Return the (X, Y) coordinate for the center point of the cell that contains the specified text.  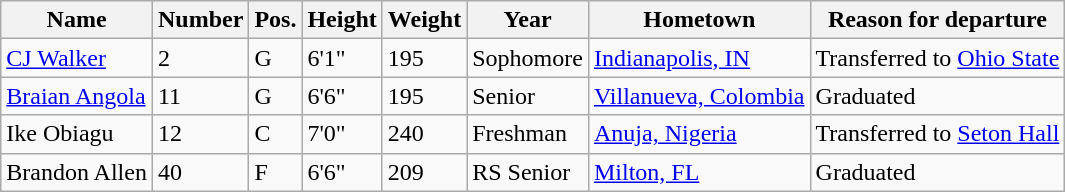
Villanueva, Colombia (699, 96)
Sophomore (528, 58)
Ike Obiagu (77, 134)
6'1" (342, 58)
RS Senior (528, 172)
2 (200, 58)
Weight (424, 20)
Transferred to Seton Hall (938, 134)
240 (424, 134)
Hometown (699, 20)
CJ Walker (77, 58)
F (276, 172)
Pos. (276, 20)
Number (200, 20)
209 (424, 172)
Reason for departure (938, 20)
Brandon Allen (77, 172)
Braian Angola (77, 96)
7'0" (342, 134)
12 (200, 134)
Milton, FL (699, 172)
11 (200, 96)
Anuja, Nigeria (699, 134)
Senior (528, 96)
C (276, 134)
Indianapolis, IN (699, 58)
Height (342, 20)
Name (77, 20)
Year (528, 20)
Transferred to Ohio State (938, 58)
Freshman (528, 134)
40 (200, 172)
